Pinpoint the cell where the given text exists, returning its (X, Y) midpoint coordinate. 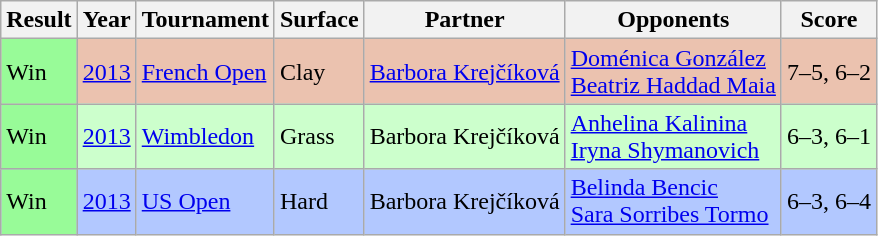
US Open (205, 202)
Year (106, 20)
Belinda Bencic Sara Sorribes Tormo (673, 202)
Grass (319, 136)
French Open (205, 72)
Wimbledon (205, 136)
Anhelina Kalinina Iryna Shymanovich (673, 136)
Score (828, 20)
Clay (319, 72)
Partner (464, 20)
7–5, 6–2 (828, 72)
Result (39, 20)
Surface (319, 20)
Tournament (205, 20)
6–3, 6–1 (828, 136)
6–3, 6–4 (828, 202)
Hard (319, 202)
Opponents (673, 20)
Doménica González Beatriz Haddad Maia (673, 72)
